Extract the (X, Y) coordinate from the center of the cell holding the provided text.  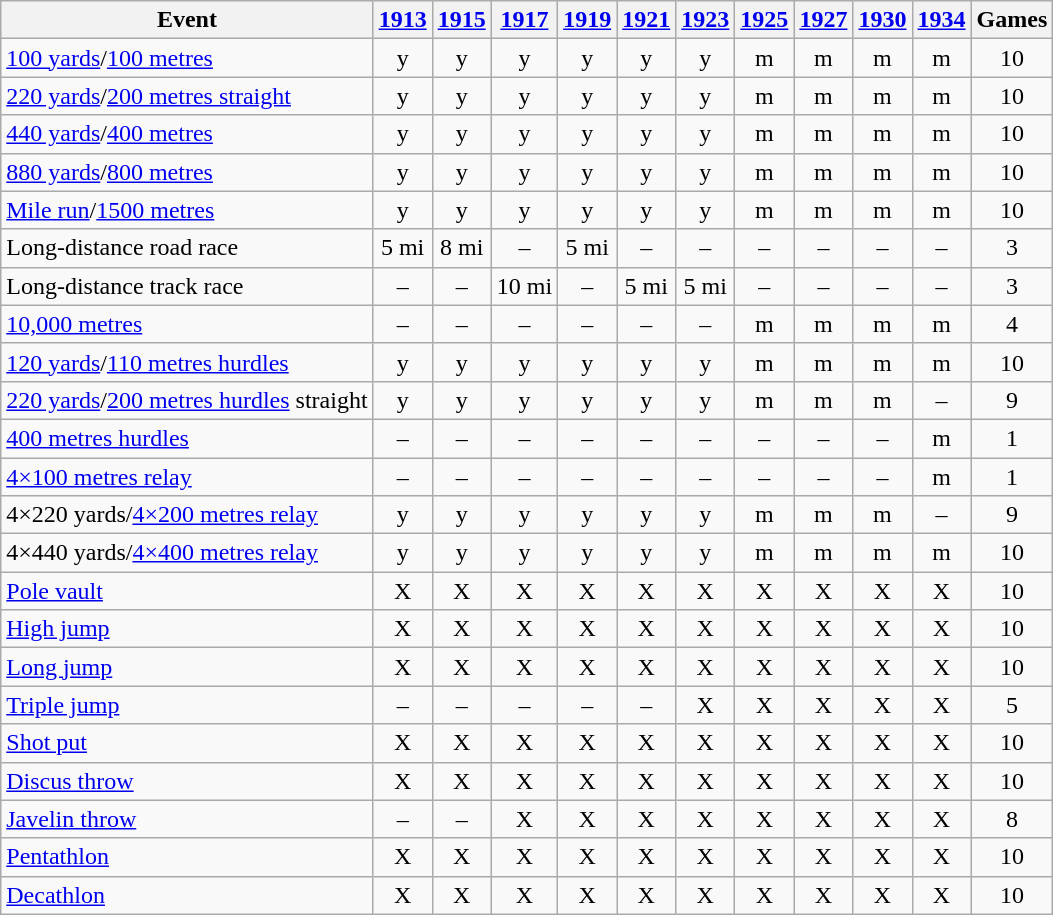
220 yards/200 metres hurdles straight (187, 400)
1921 (646, 20)
Event (187, 20)
Javelin throw (187, 819)
Discus throw (187, 781)
4×440 yards/4×400 metres relay (187, 553)
Decathlon (187, 895)
Mile run/1500 metres (187, 210)
Long-distance track race (187, 286)
440 yards/400 metres (187, 134)
1913 (402, 20)
Pentathlon (187, 857)
Triple jump (187, 705)
1923 (706, 20)
Games (1012, 20)
4×220 yards/4×200 metres relay (187, 515)
400 metres hurdles (187, 438)
1934 (942, 20)
1915 (462, 20)
880 yards/800 metres (187, 172)
Long-distance road race (187, 248)
120 yards/110 metres hurdles (187, 362)
1930 (882, 20)
100 yards/100 metres (187, 58)
5 (1012, 705)
1917 (524, 20)
10 mi (524, 286)
4×100 metres relay (187, 477)
220 yards/200 metres straight (187, 96)
Shot put (187, 743)
8 (1012, 819)
Pole vault (187, 591)
High jump (187, 629)
10,000 metres (187, 324)
1925 (764, 20)
1919 (588, 20)
Long jump (187, 667)
1927 (824, 20)
8 mi (462, 248)
4 (1012, 324)
